Return the [x, y] coordinate for the center point of the cell that contains the specified text.  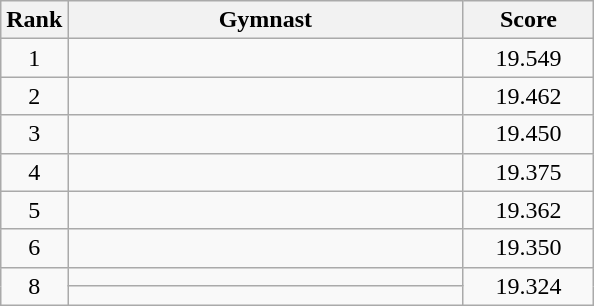
Gymnast [266, 20]
4 [34, 172]
6 [34, 248]
1 [34, 58]
19.350 [528, 248]
19.462 [528, 96]
19.375 [528, 172]
19.362 [528, 210]
2 [34, 96]
3 [34, 134]
19.324 [528, 286]
19.549 [528, 58]
19.450 [528, 134]
8 [34, 286]
Rank [34, 20]
5 [34, 210]
Score [528, 20]
